Provide the (X, Y) coordinate of the cell's center where the given text is located.  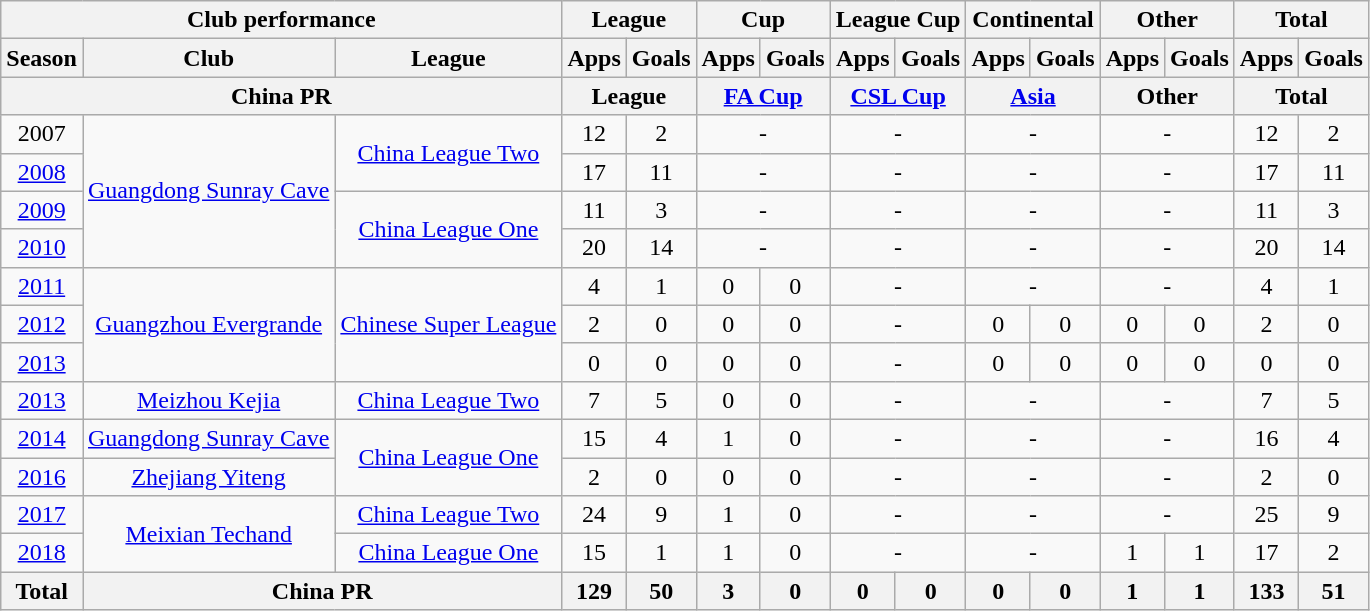
Guangzhou Evergrande (208, 324)
Club performance (282, 20)
Continental (1033, 20)
2016 (42, 477)
Cup (763, 20)
Meixian Techand (208, 534)
2017 (42, 515)
51 (1334, 591)
Club (208, 58)
24 (594, 515)
Chinese Super League (448, 324)
FA Cup (763, 96)
League Cup (898, 20)
2011 (42, 286)
2018 (42, 553)
2008 (42, 172)
Asia (1033, 96)
2012 (42, 324)
2014 (42, 438)
2009 (42, 210)
25 (1266, 515)
2010 (42, 248)
50 (661, 591)
16 (1266, 438)
CSL Cup (898, 96)
Zhejiang Yiteng (208, 477)
133 (1266, 591)
2007 (42, 134)
Meizhou Kejia (208, 400)
129 (594, 591)
Season (42, 58)
